Detect which cell encompasses the target text, then output its [X, Y] center coordinate. 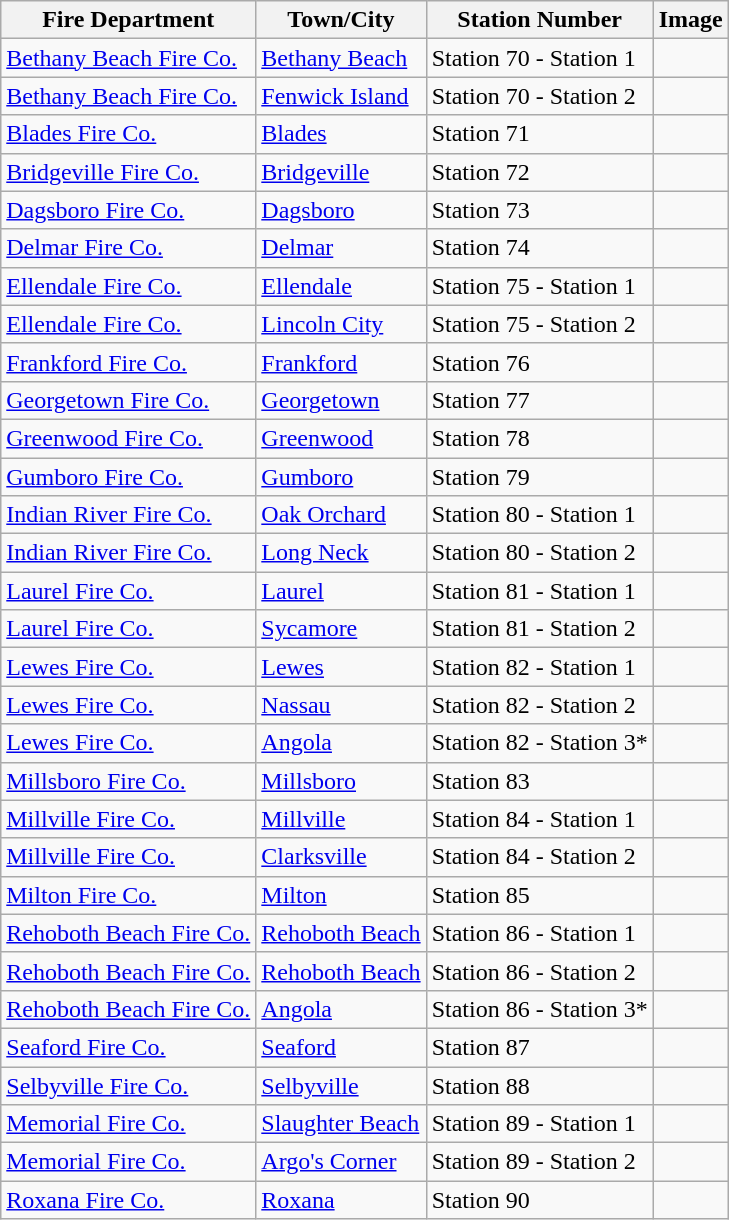
Station 74 [540, 248]
Lincoln City [341, 324]
Blades Fire Co. [128, 134]
Station 82 - Station 3* [540, 743]
Station 85 [540, 895]
Milton Fire Co. [128, 895]
Frankford Fire Co. [128, 362]
Gumboro Fire Co. [128, 477]
Station 87 [540, 1047]
Station 86 - Station 3* [540, 1009]
Sycamore [341, 629]
Station 80 - Station 1 [540, 515]
Ellendale [341, 286]
Station 82 - Station 2 [540, 705]
Selbyville [341, 1085]
Bridgeville Fire Co. [128, 172]
Station 72 [540, 172]
Station 81 - Station 2 [540, 629]
Millsboro [341, 781]
Station 75 - Station 1 [540, 286]
Dagsboro Fire Co. [128, 210]
Station 86 - Station 1 [540, 933]
Clarksville [341, 857]
Delmar [341, 248]
Station 89 - Station 1 [540, 1124]
Frankford [341, 362]
Station 70 - Station 1 [540, 58]
Station 76 [540, 362]
Station 83 [540, 781]
Town/City [341, 20]
Station 86 - Station 2 [540, 971]
Gumboro [341, 477]
Lewes [341, 667]
Station 88 [540, 1085]
Roxana Fire Co. [128, 1200]
Station 77 [540, 400]
Greenwood [341, 438]
Millville [341, 819]
Oak Orchard [341, 515]
Bethany Beach [341, 58]
Seaford Fire Co. [128, 1047]
Milton [341, 895]
Georgetown [341, 400]
Nassau [341, 705]
Station 84 - Station 2 [540, 857]
Station 75 - Station 2 [540, 324]
Bridgeville [341, 172]
Slaughter Beach [341, 1124]
Station 81 - Station 1 [540, 591]
Station 70 - Station 2 [540, 96]
Station 79 [540, 477]
Station 90 [540, 1200]
Seaford [341, 1047]
Georgetown Fire Co. [128, 400]
Station 80 - Station 2 [540, 553]
Long Neck [341, 553]
Station Number [540, 20]
Station 84 - Station 1 [540, 819]
Image [690, 20]
Dagsboro [341, 210]
Laurel [341, 591]
Greenwood Fire Co. [128, 438]
Millsboro Fire Co. [128, 781]
Selbyville Fire Co. [128, 1085]
Argo's Corner [341, 1162]
Station 82 - Station 1 [540, 667]
Station 71 [540, 134]
Fenwick Island [341, 96]
Delmar Fire Co. [128, 248]
Station 89 - Station 2 [540, 1162]
Roxana [341, 1200]
Station 78 [540, 438]
Blades [341, 134]
Fire Department [128, 20]
Station 73 [540, 210]
